For the text-containing cell, return its midpoint in (x, y) coordinate format. 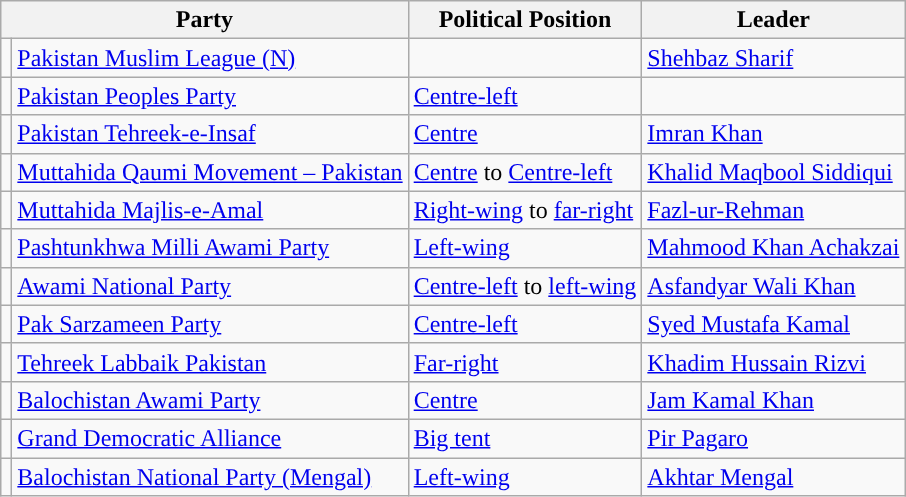
Political Position (525, 20)
Pakistan Tehreek-e-Insaf (210, 134)
Syed Mustafa Kamal (774, 324)
Shehbaz Sharif (774, 58)
Akhtar Mengal (774, 477)
Mahmood Khan Achakzai (774, 248)
Party (204, 20)
Pakistan Peoples Party (210, 96)
Muttahida Majlis-e-Amal (210, 210)
Tehreek Labbaik Pakistan (210, 362)
Grand Democratic Alliance (210, 438)
Muttahida Qaumi Movement – Pakistan (210, 172)
Centre to Centre-left (525, 172)
Big tent (525, 438)
Leader (774, 20)
Fazl-ur-Rehman (774, 210)
Awami National Party (210, 286)
Pashtunkhwa Milli Awami Party (210, 248)
Right-wing to far-right (525, 210)
Jam Kamal Khan (774, 400)
Khadim Hussain Rizvi (774, 362)
Far-right (525, 362)
Pak Sarzameen Party (210, 324)
Asfandyar Wali Khan (774, 286)
Imran Khan (774, 134)
Pakistan Muslim League (N) (210, 58)
Khalid Maqbool Siddiqui (774, 172)
Balochistan Awami Party (210, 400)
Pir Pagaro (774, 438)
Balochistan National Party (Mengal) (210, 477)
Centre-left to left-wing (525, 286)
